Capture the cell that displays the provided text and extract its (x, y) central coordinate. 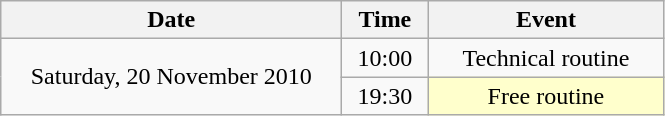
Time (385, 20)
Free routine (546, 96)
19:30 (385, 96)
Event (546, 20)
Technical routine (546, 58)
Saturday, 20 November 2010 (172, 77)
10:00 (385, 58)
Date (172, 20)
